Provide the [x, y] coordinate of the cell's center where the given text is located.  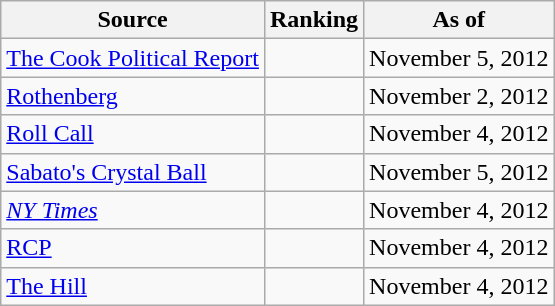
NY Times [133, 210]
Ranking [314, 20]
The Hill [133, 286]
Source [133, 20]
RCP [133, 248]
The Cook Political Report [133, 58]
As of [459, 20]
Roll Call [133, 134]
Sabato's Crystal Ball [133, 172]
Rothenberg [133, 96]
November 2, 2012 [459, 96]
